Scan for the cell matching the given text and deliver its [x, y] coordinate at center. 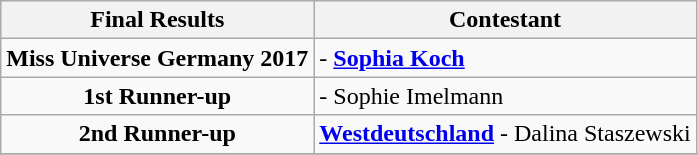
1st Runner-up [158, 96]
Final Results [158, 20]
Westdeutschland - Dalina Staszewski [505, 134]
2nd Runner-up [158, 134]
- Sophie Imelmann [505, 96]
- Sophia Koch [505, 58]
Miss Universe Germany 2017 [158, 58]
Contestant [505, 20]
